Return the (X, Y) coordinate for the center point of the cell that contains the specified text.  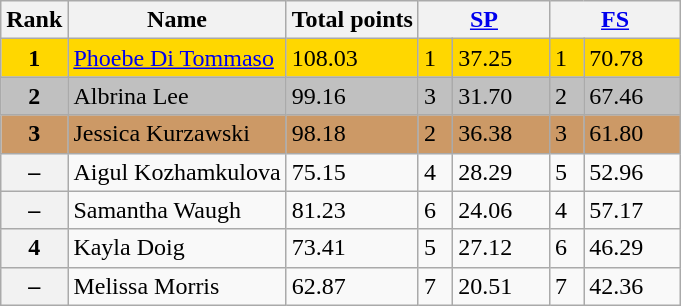
Kayla Doig (177, 248)
Melissa Morris (177, 286)
73.41 (352, 248)
46.29 (632, 248)
81.23 (352, 210)
Jessica Kurzawski (177, 134)
57.17 (632, 210)
Rank (34, 20)
SP (484, 20)
31.70 (502, 96)
67.46 (632, 96)
Albrina Lee (177, 96)
24.06 (502, 210)
Total points (352, 20)
70.78 (632, 58)
99.16 (352, 96)
62.87 (352, 286)
61.80 (632, 134)
36.38 (502, 134)
FS (616, 20)
Name (177, 20)
98.18 (352, 134)
52.96 (632, 172)
37.25 (502, 58)
Aigul Kozhamkulova (177, 172)
Phoebe Di Tommaso (177, 58)
75.15 (352, 172)
28.29 (502, 172)
20.51 (502, 286)
42.36 (632, 286)
Samantha Waugh (177, 210)
27.12 (502, 248)
108.03 (352, 58)
